From the cell containing the given text, extract its center point as [X, Y] coordinate. 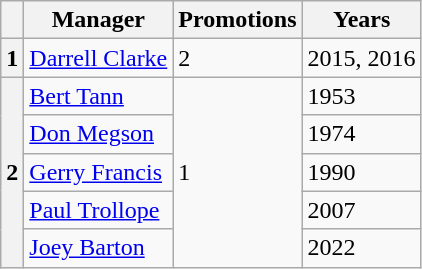
1953 [362, 96]
Bert Tann [98, 96]
Joey Barton [98, 248]
1990 [362, 172]
Darrell Clarke [98, 58]
Promotions [238, 20]
Gerry Francis [98, 172]
2022 [362, 248]
1974 [362, 134]
2015, 2016 [362, 58]
2007 [362, 210]
Years [362, 20]
Paul Trollope [98, 210]
Don Megson [98, 134]
Manager [98, 20]
